Find where the given text appears and provide that cell's center as [X, Y] coordinate. 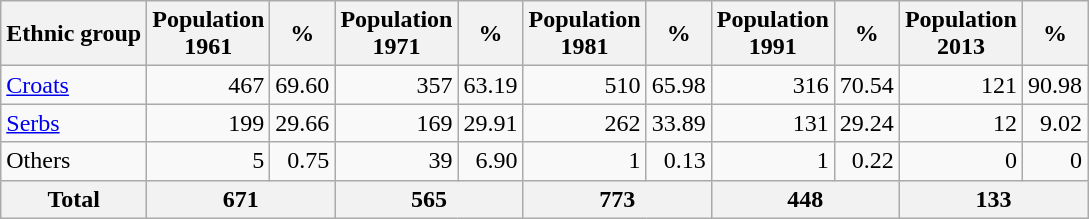
121 [960, 85]
510 [584, 85]
Serbs [74, 123]
0.75 [302, 161]
Ethnic group [74, 34]
199 [208, 123]
5 [208, 161]
Population2013 [960, 34]
671 [241, 199]
Croats [74, 85]
169 [396, 123]
133 [993, 199]
29.24 [866, 123]
29.91 [490, 123]
65.98 [678, 85]
90.98 [1054, 85]
29.66 [302, 123]
316 [772, 85]
467 [208, 85]
9.02 [1054, 123]
357 [396, 85]
Total [74, 199]
Population1971 [396, 34]
Population1961 [208, 34]
39 [396, 161]
565 [429, 199]
Population1981 [584, 34]
69.60 [302, 85]
0.13 [678, 161]
Others [74, 161]
131 [772, 123]
448 [805, 199]
33.89 [678, 123]
773 [617, 199]
0.22 [866, 161]
262 [584, 123]
Population1991 [772, 34]
12 [960, 123]
6.90 [490, 161]
70.54 [866, 85]
63.19 [490, 85]
